Return the (X, Y) coordinate for the center point of the cell that contains the specified text.  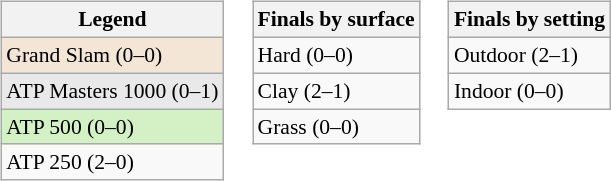
Hard (0–0) (336, 55)
Outdoor (2–1) (530, 55)
ATP 500 (0–0) (112, 127)
Grand Slam (0–0) (112, 55)
Legend (112, 20)
Indoor (0–0) (530, 91)
ATP 250 (2–0) (112, 162)
Clay (2–1) (336, 91)
Grass (0–0) (336, 127)
Finals by surface (336, 20)
Finals by setting (530, 20)
ATP Masters 1000 (0–1) (112, 91)
